Scan for the cell matching the given text and deliver its (X, Y) coordinate at center. 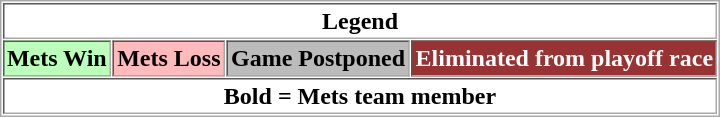
Eliminated from playoff race (564, 58)
Bold = Mets team member (360, 96)
Mets Loss (169, 58)
Mets Win (56, 58)
Legend (360, 21)
Game Postponed (318, 58)
